Find where the given text appears and provide that cell's center as [x, y] coordinate. 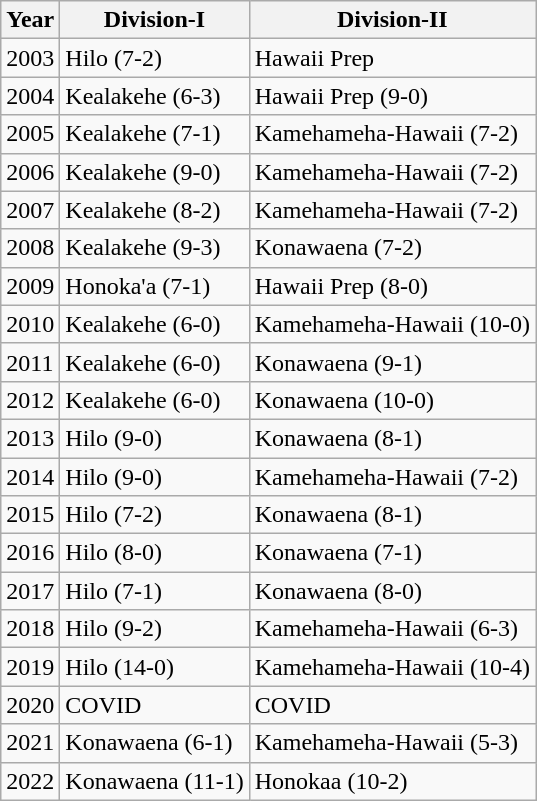
Hilo (7-1) [154, 591]
2019 [30, 667]
2008 [30, 248]
Konawaena (9-1) [392, 362]
Kamehameha-Hawaii (10-4) [392, 667]
2005 [30, 134]
Kealakehe (8-2) [154, 210]
Hilo (8-0) [154, 553]
Hilo (14-0) [154, 667]
Kamehameha-Hawaii (6-3) [392, 629]
2021 [30, 743]
Kealakehe (9-0) [154, 172]
Kealakehe (7-1) [154, 134]
Konawaena (7-1) [392, 553]
2020 [30, 705]
2004 [30, 96]
2003 [30, 58]
Hawaii Prep (9-0) [392, 96]
Honoka'a (7-1) [154, 286]
Hawaii Prep [392, 58]
2018 [30, 629]
Konawaena (6-1) [154, 743]
2006 [30, 172]
Konawaena (7-2) [392, 248]
2010 [30, 324]
Hilo (9-2) [154, 629]
2014 [30, 477]
2012 [30, 400]
Kealakehe (6-3) [154, 96]
Konawaena (11-1) [154, 781]
2017 [30, 591]
Kamehameha-Hawaii (10-0) [392, 324]
2013 [30, 438]
2011 [30, 362]
2009 [30, 286]
2016 [30, 553]
Hawaii Prep (8-0) [392, 286]
Kealakehe (9-3) [154, 248]
Konawaena (8-0) [392, 591]
2015 [30, 515]
Konawaena (10-0) [392, 400]
Year [30, 20]
Division-I [154, 20]
2022 [30, 781]
2007 [30, 210]
Division-II [392, 20]
Honokaa (10-2) [392, 781]
Kamehameha-Hawaii (5-3) [392, 743]
